Locate the cell with the specified text and output its [x, y] center coordinate. 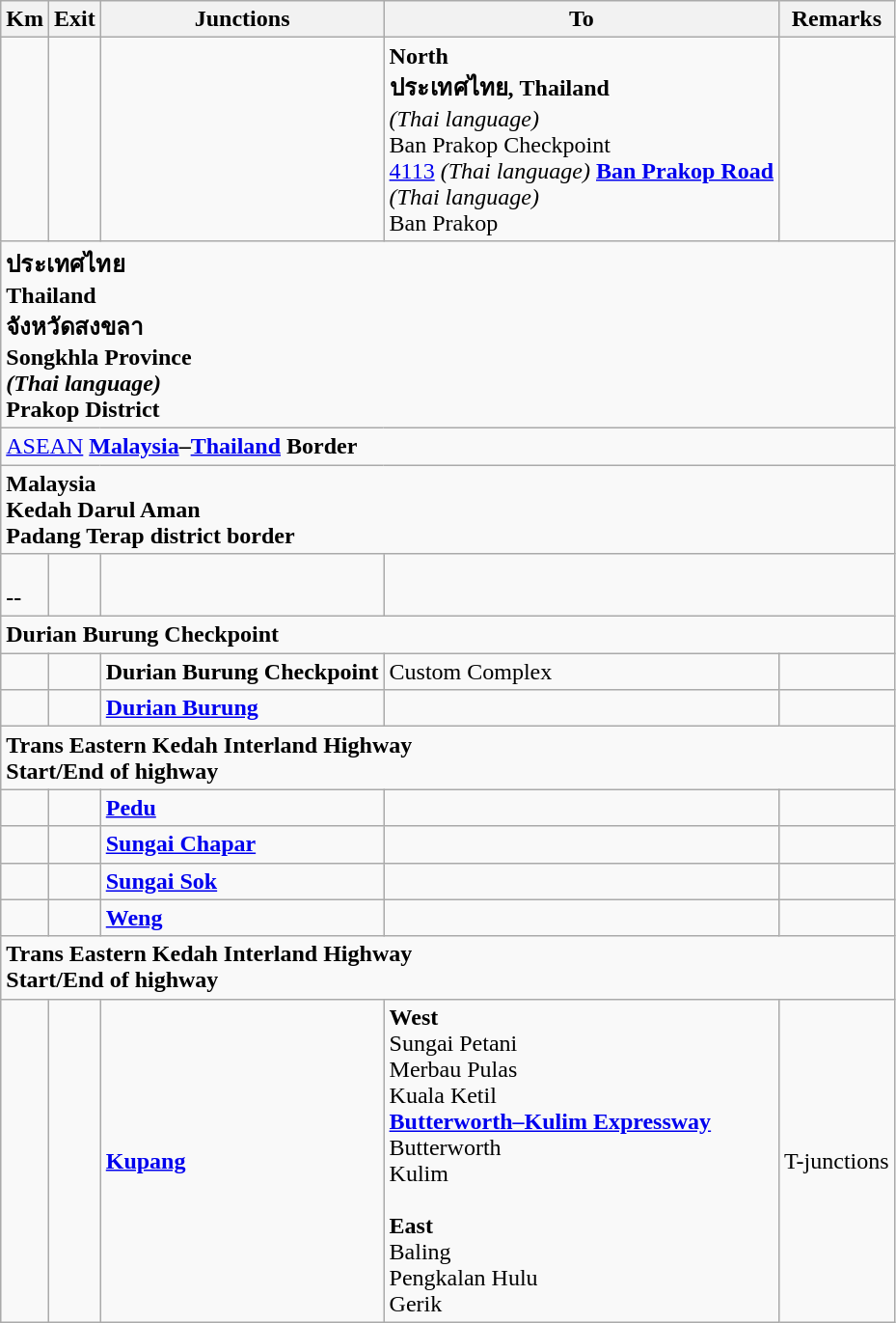
Sungai Sok [242, 881]
Kupang [242, 1160]
MalaysiaKedah Darul AmanPadang Terap district border [448, 510]
Weng [242, 918]
West Sungai Petani Merbau Pulas Kuala Ketil Butterworth–Kulim ExpresswayButterworthKulimEast Baling Pengkalan Hulu Gerik [582, 1160]
Durian Burung [242, 708]
To [582, 19]
-- [25, 585]
Exit [74, 19]
Custom Complex [582, 672]
Sungai Chapar [242, 844]
ASEAN Malaysia–Thailand Border [448, 446]
North ประเทศไทย, Thailand(Thai language)Ban Prakop Checkpoint4113 (Thai language) Ban Prakop Road(Thai language)Ban Prakop [582, 139]
Junctions [242, 19]
Remarks [837, 19]
ประเทศไทยThailandจังหวัดสงขลาSongkhla Province(Thai language)Prakop District [448, 334]
Km [25, 19]
Pedu [242, 808]
T-junctions [837, 1160]
